Extract the (X, Y) coordinate from the center of the cell holding the provided text.  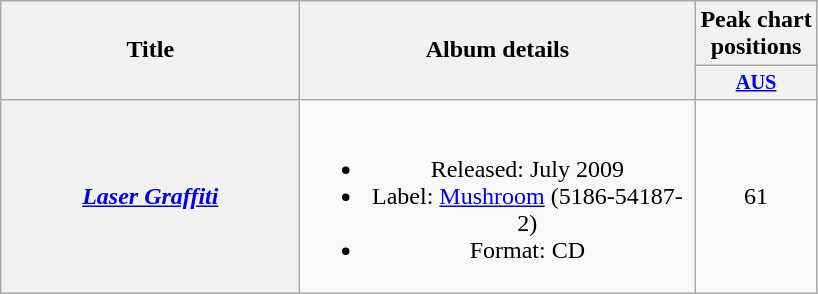
AUS (756, 83)
Album details (498, 50)
Peak chartpositions (756, 34)
61 (756, 196)
Laser Graffiti (150, 196)
Released: July 2009Label: Mushroom (5186-54187-2)Format: CD (498, 196)
Title (150, 50)
